Search for the cell housing the specified text and yield its [X, Y] center coordinate. 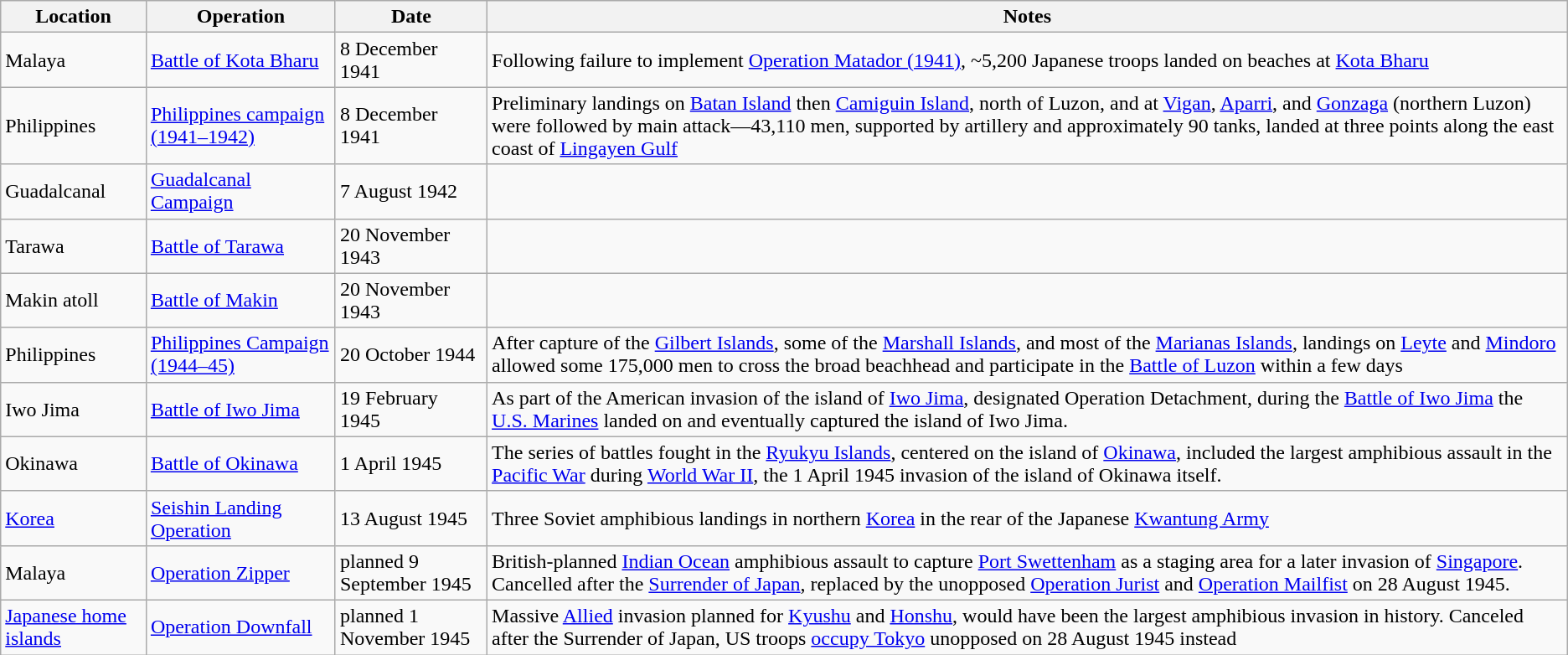
Battle of Okinawa [240, 464]
Makin atoll [74, 300]
Battle of Iwo Jima [240, 409]
Philippines campaign (1941–1942) [240, 126]
Operation Downfall [240, 627]
planned 9 September 1945 [410, 573]
Okinawa [74, 464]
Seishin Landing Operation [240, 518]
Following failure to implement Operation Matador (1941), ~5,200 Japanese troops landed on beaches at Kota Bharu [1028, 60]
Iwo Jima [74, 409]
20 October 1944 [410, 355]
Tarawa [74, 246]
Japanese home islands [74, 627]
Battle of Kota Bharu [240, 60]
Guadalcanal Campaign [240, 191]
Guadalcanal [74, 191]
Battle of Makin [240, 300]
1 April 1945 [410, 464]
planned 1 November 1945 [410, 627]
19 February 1945 [410, 409]
Notes [1028, 17]
Three Soviet amphibious landings in northern Korea in the rear of the Japanese Kwantung Army [1028, 518]
Date [410, 17]
7 August 1942 [410, 191]
13 August 1945 [410, 518]
Location [74, 17]
Korea [74, 518]
Philippines Campaign (1944–45) [240, 355]
Operation Zipper [240, 573]
Battle of Tarawa [240, 246]
Operation [240, 17]
